Search for the cell housing the specified text and yield its [x, y] center coordinate. 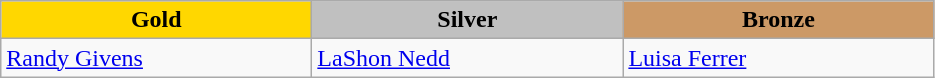
Bronze [778, 20]
Gold [156, 20]
Silver [468, 20]
Randy Givens [156, 58]
LaShon Nedd [468, 58]
Luisa Ferrer [778, 58]
